Search for the cell housing the specified text and yield its (X, Y) center coordinate. 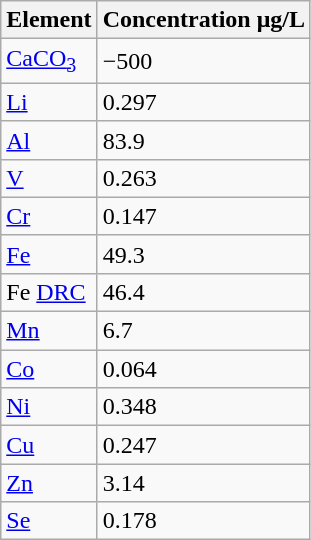
0.064 (204, 369)
3.14 (204, 483)
Fe (49, 254)
Fe DRC (49, 292)
Cr (49, 216)
Element (49, 20)
46.4 (204, 292)
Mn (49, 331)
Zn (49, 483)
0.348 (204, 407)
6.7 (204, 331)
Concentration μg/L (204, 20)
0.297 (204, 102)
Li (49, 102)
83.9 (204, 140)
49.3 (204, 254)
0.147 (204, 216)
−500 (204, 61)
Se (49, 521)
V (49, 178)
0.247 (204, 445)
CaCO3 (49, 61)
Co (49, 369)
Ni (49, 407)
Cu (49, 445)
0.178 (204, 521)
Al (49, 140)
0.263 (204, 178)
